Return [x, y] of the center of cell containing provided text 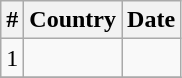
Date [152, 20]
Country [73, 20]
# [12, 20]
1 [12, 58]
